Identify which cell holds the provided text, then report its [x, y] central coordinate. 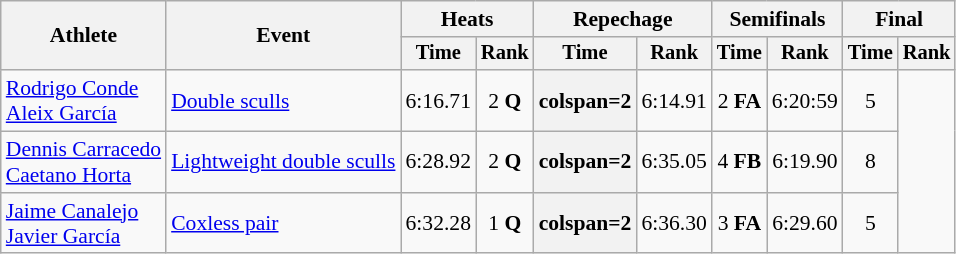
Heats [466, 19]
6:16.71 [438, 100]
8 [870, 162]
3 FA [740, 224]
6:14.91 [674, 100]
Semifinals [778, 19]
Lightweight double sculls [283, 162]
Event [283, 36]
6:32.28 [438, 224]
Final [899, 19]
Coxless pair [283, 224]
Jaime CanalejoJavier García [84, 224]
Dennis CarracedoCaetano Horta [84, 162]
6:19.90 [805, 162]
6:36.30 [674, 224]
Rodrigo CondeAleix García [84, 100]
Athlete [84, 36]
6:29.60 [805, 224]
2 FA [740, 100]
6:28.92 [438, 162]
1 Q [505, 224]
6:35.05 [674, 162]
Double sculls [283, 100]
6:20:59 [805, 100]
Repechage [623, 19]
4 FB [740, 162]
